Capture the cell that displays the provided text and extract its (X, Y) central coordinate. 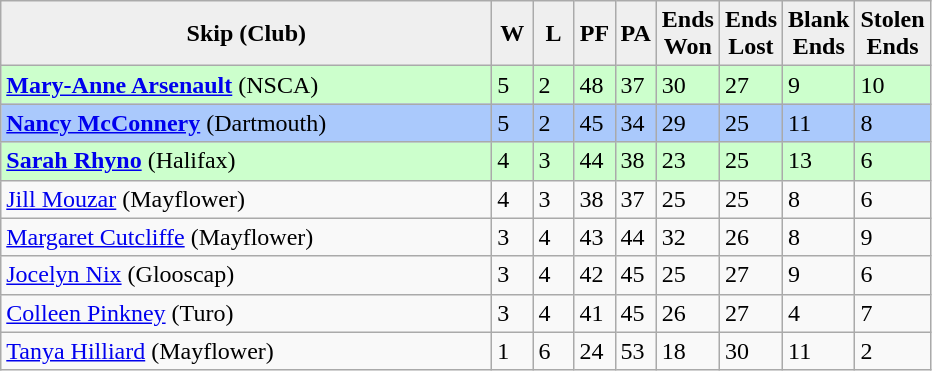
Jill Mouzar (Mayflower) (246, 199)
PF (594, 34)
Tanya Hilliard (Mayflower) (246, 351)
L (554, 34)
Stolen Ends (892, 34)
10 (892, 85)
1 (512, 351)
Blank Ends (819, 34)
13 (819, 161)
48 (594, 85)
29 (688, 123)
Colleen Pinkney (Turo) (246, 313)
Skip (Club) (246, 34)
PA (636, 34)
Margaret Cutcliffe (Mayflower) (246, 237)
24 (594, 351)
Ends Won (688, 34)
W (512, 34)
Jocelyn Nix (Glooscap) (246, 275)
53 (636, 351)
23 (688, 161)
43 (594, 237)
7 (892, 313)
Mary-Anne Arsenault (NSCA) (246, 85)
34 (636, 123)
Nancy McConnery (Dartmouth) (246, 123)
18 (688, 351)
Sarah Rhyno (Halifax) (246, 161)
Ends Lost (750, 34)
41 (594, 313)
32 (688, 237)
42 (594, 275)
